Locate the cell with the specified text and output its [x, y] center coordinate. 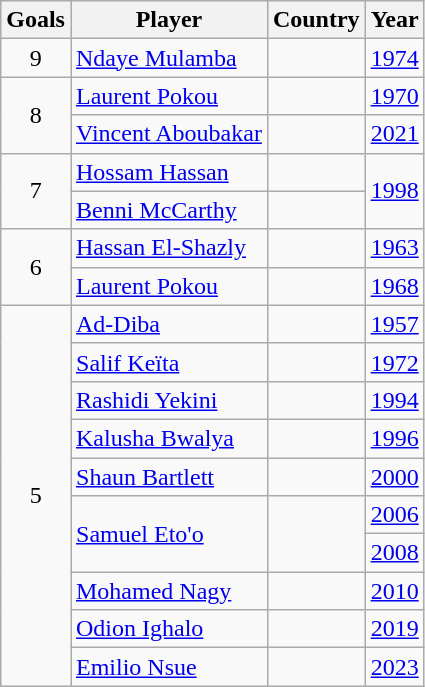
Salif Keïta [168, 362]
1974 [394, 58]
Shaun Bartlett [168, 477]
Odion Ighalo [168, 629]
7 [36, 191]
2010 [394, 591]
8 [36, 115]
Year [394, 20]
2019 [394, 629]
5 [36, 496]
1972 [394, 362]
1994 [394, 400]
Vincent Aboubakar [168, 134]
1963 [394, 248]
Hossam Hassan [168, 172]
Mohamed Nagy [168, 591]
Country [316, 20]
9 [36, 58]
1996 [394, 438]
2000 [394, 477]
Hassan El-Shazly [168, 248]
1968 [394, 286]
Samuel Eto'o [168, 534]
1998 [394, 191]
2008 [394, 553]
2023 [394, 667]
Rashidi Yekini [168, 400]
Ndaye Mulamba [168, 58]
Player [168, 20]
6 [36, 267]
Benni McCarthy [168, 210]
Emilio Nsue [168, 667]
2021 [394, 134]
Ad-Diba [168, 324]
1957 [394, 324]
Kalusha Bwalya [168, 438]
2006 [394, 515]
Goals [36, 20]
1970 [394, 96]
